Identify which cell holds the provided text, then report its (X, Y) central coordinate. 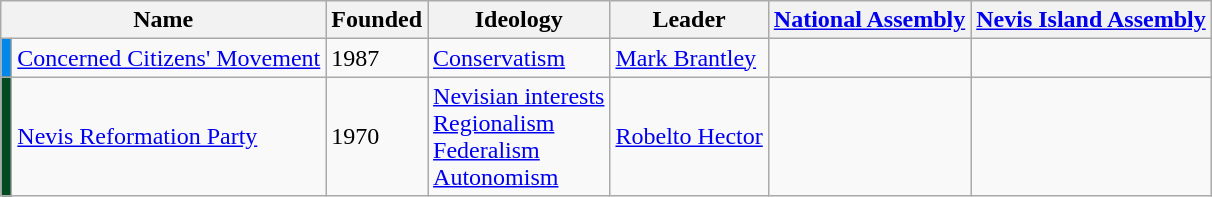
Leader (689, 20)
1987 (377, 58)
Nevis Reformation Party (169, 136)
Nevisian interestsRegionalismFederalismAutonomism (519, 136)
Ideology (519, 20)
Mark Brantley (689, 58)
Conservatism (519, 58)
National Assembly (869, 20)
Robelto Hector (689, 136)
1970 (377, 136)
Nevis Island Assembly (1091, 20)
Name (164, 20)
Founded (377, 20)
Concerned Citizens' Movement (169, 58)
